Pinpoint the cell where the given text exists, returning its (X, Y) midpoint coordinate. 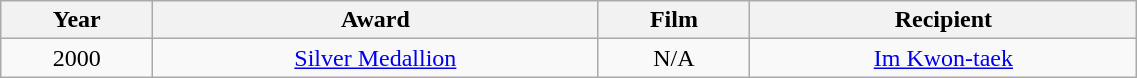
Silver Medallion (376, 58)
Year (77, 20)
2000 (77, 58)
N/A (674, 58)
Im Kwon-taek (944, 58)
Recipient (944, 20)
Film (674, 20)
Award (376, 20)
